Extract the (x, y) coordinate from the center of the cell holding the provided text.  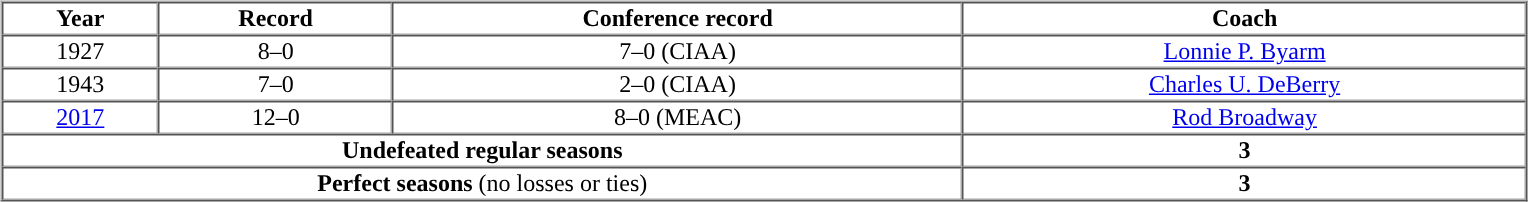
Rod Broadway (1245, 118)
Record (276, 18)
Undefeated regular seasons (482, 150)
2017 (80, 118)
Conference record (678, 18)
Perfect seasons (no losses or ties) (482, 184)
Charles U. DeBerry (1245, 84)
7–0 (276, 84)
Lonnie P. Byarm (1245, 52)
1943 (80, 84)
Coach (1245, 18)
12–0 (276, 118)
Year (80, 18)
7–0 (CIAA) (678, 52)
1927 (80, 52)
8–0 (MEAC) (678, 118)
8–0 (276, 52)
2–0 (CIAA) (678, 84)
